Pinpoint the cell where the given text exists, returning its [x, y] midpoint coordinate. 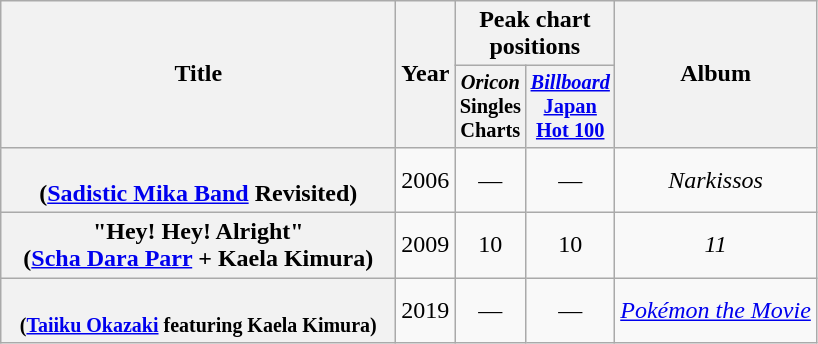
Title [198, 74]
Peak chart positions [535, 34]
2006 [426, 180]
2019 [426, 310]
(Taiiku Okazaki featuring Kaela Kimura) [198, 310]
2009 [426, 246]
Pokémon the Movie [716, 310]
"Hey! Hey! Alright"(Scha Dara Parr + Kaela Kimura) [198, 246]
Narkissos [716, 180]
Billboard Japan Hot 100 [570, 107]
11 [716, 246]
Oricon Singles Charts [490, 107]
(Sadistic Mika Band Revisited) [198, 180]
Album [716, 74]
Year [426, 74]
